Return the (X, Y) coordinate for the center point of the cell that contains the specified text.  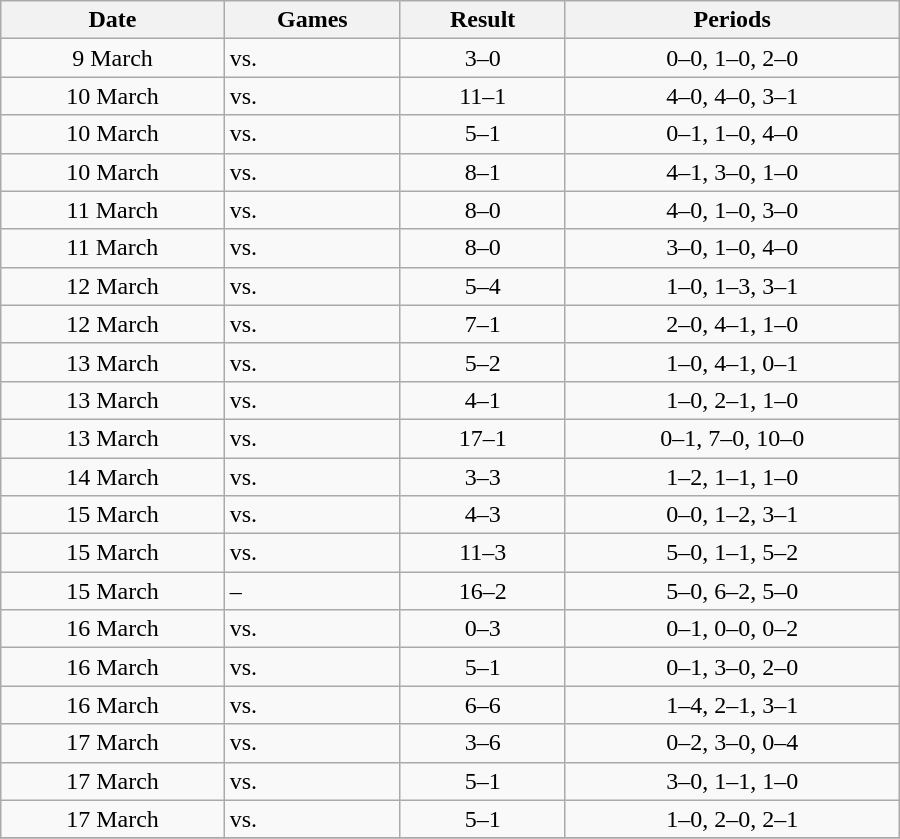
5–2 (482, 362)
1–0, 2–1, 1–0 (732, 400)
7–1 (482, 324)
0–0, 1–2, 3–1 (732, 515)
6–6 (482, 705)
0–1, 7–0, 10–0 (732, 438)
Date (113, 20)
3–3 (482, 477)
17–1 (482, 438)
Result (482, 20)
2–0, 4–1, 1–0 (732, 324)
0–1, 0–0, 0–2 (732, 629)
– (312, 591)
4–0, 1–0, 3–0 (732, 210)
5–4 (482, 286)
3–0, 1–0, 4–0 (732, 248)
0–1, 1–0, 4–0 (732, 134)
1–2, 1–1, 1–0 (732, 477)
1–0, 1–3, 3–1 (732, 286)
0–0, 1–0, 2–0 (732, 58)
1–0, 2–0, 2–1 (732, 819)
3–0 (482, 58)
1–4, 2–1, 3–1 (732, 705)
8–1 (482, 172)
11–1 (482, 96)
4–1 (482, 400)
16–2 (482, 591)
3–0, 1–1, 1–0 (732, 781)
0–2, 3–0, 0–4 (732, 743)
1–0, 4–1, 0–1 (732, 362)
3–6 (482, 743)
4–1, 3–0, 1–0 (732, 172)
9 March (113, 58)
Games (312, 20)
0–1, 3–0, 2–0 (732, 667)
5–0, 6–2, 5–0 (732, 591)
4–0, 4–0, 3–1 (732, 96)
0–3 (482, 629)
11–3 (482, 553)
14 March (113, 477)
4–3 (482, 515)
5–0, 1–1, 5–2 (732, 553)
Periods (732, 20)
